Locate the cell with the specified text and output its [X, Y] center coordinate. 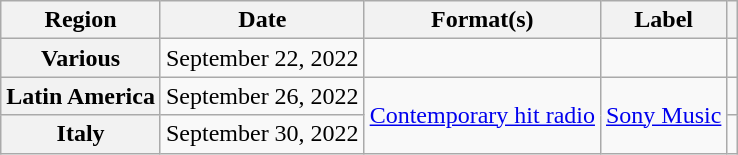
Italy [81, 134]
Contemporary hit radio [482, 115]
Latin America [81, 96]
September 22, 2022 [262, 58]
Sony Music [663, 115]
Label [663, 20]
Region [81, 20]
Date [262, 20]
Format(s) [482, 20]
Various [81, 58]
September 30, 2022 [262, 134]
September 26, 2022 [262, 96]
